Locate the cell with the specified text and output its [X, Y] center coordinate. 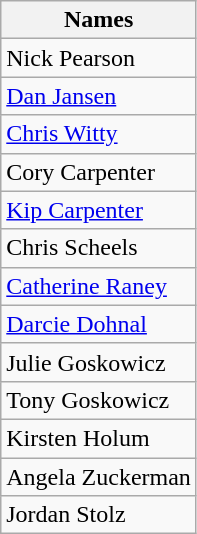
Cory Carpenter [99, 172]
Chris Scheels [99, 248]
Names [99, 20]
Tony Goskowicz [99, 400]
Chris Witty [99, 134]
Kirsten Holum [99, 438]
Angela Zuckerman [99, 477]
Nick Pearson [99, 58]
Darcie Dohnal [99, 324]
Julie Goskowicz [99, 362]
Jordan Stolz [99, 515]
Dan Jansen [99, 96]
Kip Carpenter [99, 210]
Catherine Raney [99, 286]
